Return the (X, Y) coordinate for the center point of the cell that contains the specified text.  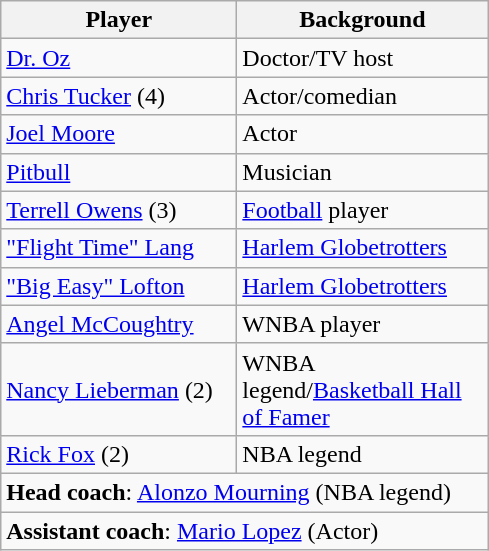
Joel Moore (119, 134)
Pitbull (119, 172)
WNBA player (362, 324)
Doctor/TV host (362, 58)
NBA legend (362, 454)
"Big Easy" Lofton (119, 286)
Actor/comedian (362, 96)
WNBA legend/Basketball Hall of Famer (362, 389)
Angel McCoughtry (119, 324)
Nancy Lieberman (2) (119, 389)
Football player (362, 210)
Actor (362, 134)
"Flight Time" Lang (119, 248)
Player (119, 20)
Assistant coach: Mario Lopez (Actor) (244, 531)
Terrell Owens (3) (119, 210)
Background (362, 20)
Chris Tucker (4) (119, 96)
Dr. Oz (119, 58)
Rick Fox (2) (119, 454)
Head coach: Alonzo Mourning (NBA legend) (244, 492)
Musician (362, 172)
